Return the (x, y) coordinate for the center point of the cell that contains the specified text.  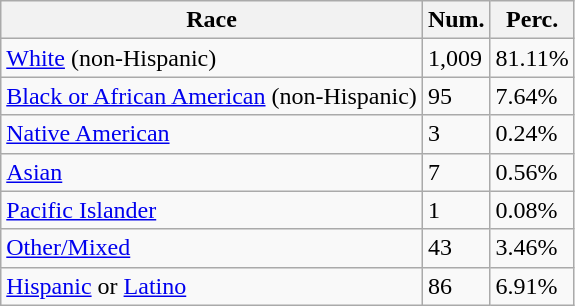
6.91% (532, 286)
Race (212, 20)
3 (456, 134)
7 (456, 172)
Num. (456, 20)
81.11% (532, 58)
Other/Mixed (212, 248)
43 (456, 248)
0.08% (532, 210)
Pacific Islander (212, 210)
95 (456, 96)
1 (456, 210)
0.56% (532, 172)
Black or African American (non-Hispanic) (212, 96)
7.64% (532, 96)
Hispanic or Latino (212, 286)
1,009 (456, 58)
86 (456, 286)
3.46% (532, 248)
Perc. (532, 20)
White (non-Hispanic) (212, 58)
Asian (212, 172)
Native American (212, 134)
0.24% (532, 134)
